From the cell containing the given text, extract its center point as [X, Y] coordinate. 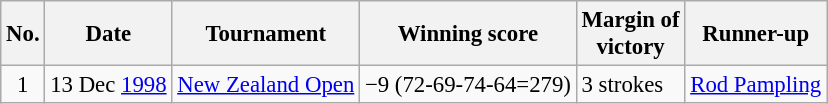
1 [23, 85]
Rod Pampling [756, 85]
Tournament [266, 34]
Date [108, 34]
Runner-up [756, 34]
No. [23, 34]
New Zealand Open [266, 85]
Winning score [468, 34]
−9 (72-69-74-64=279) [468, 85]
Margin ofvictory [630, 34]
3 strokes [630, 85]
13 Dec 1998 [108, 85]
